Find where the given text appears and provide that cell's center as (x, y) coordinate. 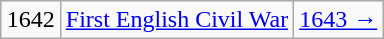
1642 (30, 20)
1643 → (338, 20)
First English Civil War (176, 20)
